Return [X, Y] of the center of cell containing provided text 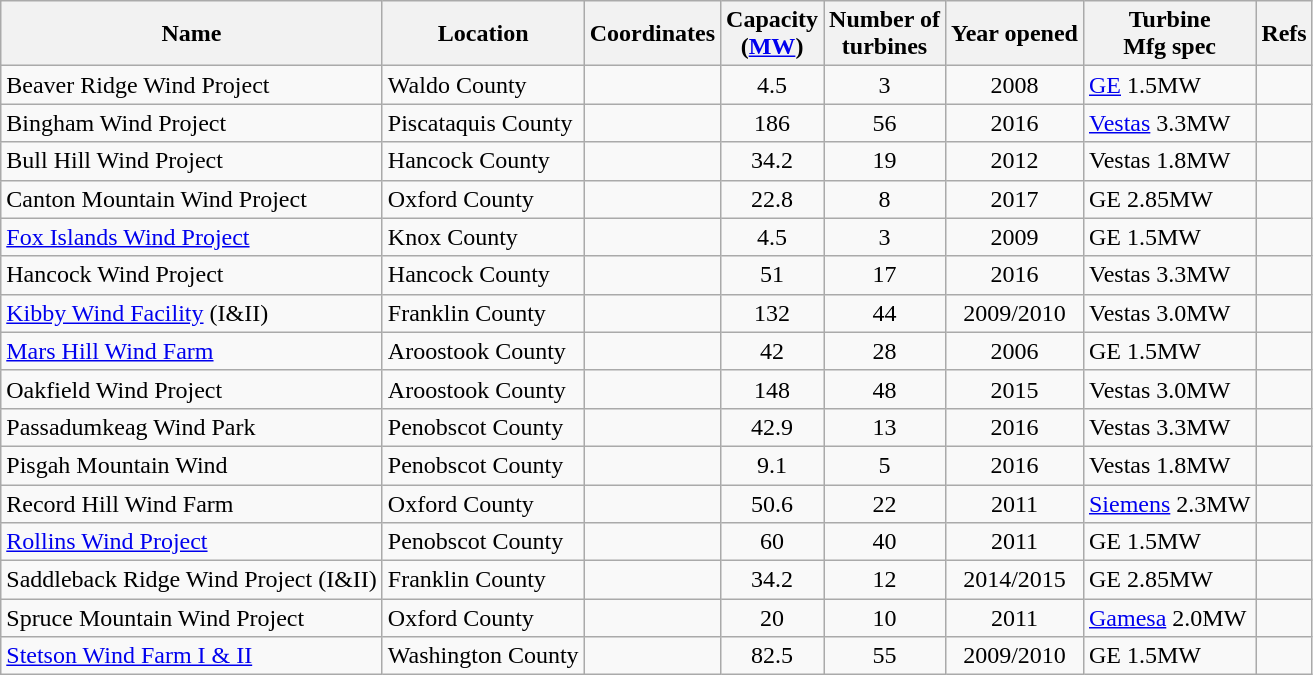
Location [483, 34]
Gamesa 2.0MW [1169, 618]
148 [772, 389]
19 [885, 161]
60 [772, 542]
12 [885, 580]
82.5 [772, 656]
Kibby Wind Facility (I&II) [192, 313]
Bull Hill Wind Project [192, 161]
Washington County [483, 656]
44 [885, 313]
50.6 [772, 503]
Saddleback Ridge Wind Project (I&II) [192, 580]
Hancock Wind Project [192, 275]
Coordinates [652, 34]
Bingham Wind Project [192, 123]
28 [885, 351]
Fox Islands Wind Project [192, 237]
51 [772, 275]
Record Hill Wind Farm [192, 503]
132 [772, 313]
20 [772, 618]
22 [885, 503]
Piscataquis County [483, 123]
Beaver Ridge Wind Project [192, 85]
9.1 [772, 465]
186 [772, 123]
Canton Mountain Wind Project [192, 199]
56 [885, 123]
Year opened [1015, 34]
2015 [1015, 389]
2006 [1015, 351]
Oakfield Wind Project [192, 389]
Siemens 2.3MW [1169, 503]
8 [885, 199]
Rollins Wind Project [192, 542]
Waldo County [483, 85]
55 [885, 656]
Stetson Wind Farm I & II [192, 656]
17 [885, 275]
2008 [1015, 85]
Name [192, 34]
42.9 [772, 427]
22.8 [772, 199]
Passadumkeag Wind Park [192, 427]
13 [885, 427]
Pisgah Mountain Wind [192, 465]
2012 [1015, 161]
2017 [1015, 199]
TurbineMfg spec [1169, 34]
40 [885, 542]
Knox County [483, 237]
2009 [1015, 237]
5 [885, 465]
Refs [1284, 34]
Spruce Mountain Wind Project [192, 618]
Mars Hill Wind Farm [192, 351]
2014/2015 [1015, 580]
48 [885, 389]
10 [885, 618]
Capacity(MW) [772, 34]
Number ofturbines [885, 34]
42 [772, 351]
